Capture the cell that displays the provided text and extract its (x, y) central coordinate. 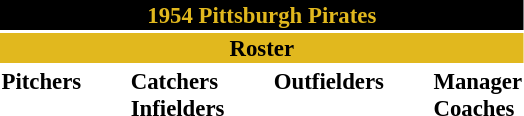
1954 Pittsburgh Pirates (262, 15)
Roster (262, 48)
